Output the [x, y] coordinate of the center of the cell containing the given text.  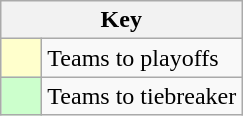
Teams to playoffs [142, 58]
Teams to tiebreaker [142, 96]
Key [122, 20]
